For the text-containing cell, return its midpoint in [x, y] coordinate format. 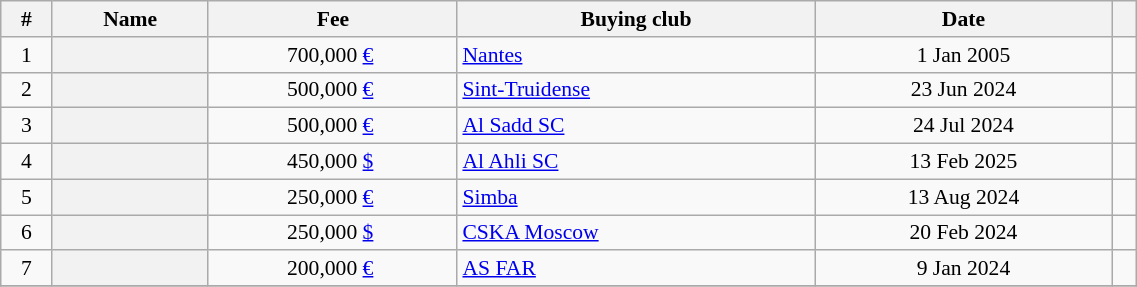
700,000 € [332, 55]
2 [26, 90]
Fee [332, 19]
Buying club [636, 19]
13 Aug 2024 [964, 197]
Al Ahli SC [636, 162]
13 Feb 2025 [964, 162]
Sint-Truidense [636, 90]
7 [26, 269]
Name [130, 19]
Date [964, 19]
6 [26, 233]
Simba [636, 197]
CSKA Moscow [636, 233]
5 [26, 197]
9 Jan 2024 [964, 269]
1 [26, 55]
24 Jul 2024 [964, 126]
3 [26, 126]
# [26, 19]
4 [26, 162]
20 Feb 2024 [964, 233]
Al Sadd SC [636, 126]
Nantes [636, 55]
250,000 € [332, 197]
AS FAR [636, 269]
450,000 $ [332, 162]
1 Jan 2005 [964, 55]
23 Jun 2024 [964, 90]
200,000 € [332, 269]
250,000 $ [332, 233]
